Return [x, y] of the center of cell containing provided text 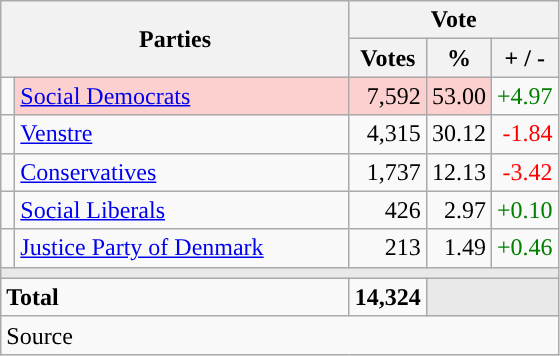
12.13 [458, 172]
1,737 [388, 172]
Parties [176, 39]
30.12 [458, 134]
Social Democrats [182, 96]
Social Liberals [182, 210]
Venstre [182, 134]
1.49 [458, 248]
Source [280, 335]
426 [388, 210]
-1.84 [524, 134]
-3.42 [524, 172]
Vote [454, 20]
4,315 [388, 134]
+0.10 [524, 210]
7,592 [388, 96]
Total [176, 297]
213 [388, 248]
Votes [388, 58]
53.00 [458, 96]
% [458, 58]
+ / - [524, 58]
+0.46 [524, 248]
2.97 [458, 210]
Justice Party of Denmark [182, 248]
Conservatives [182, 172]
14,324 [388, 297]
+4.97 [524, 96]
